Capture the cell that displays the provided text and extract its [x, y] central coordinate. 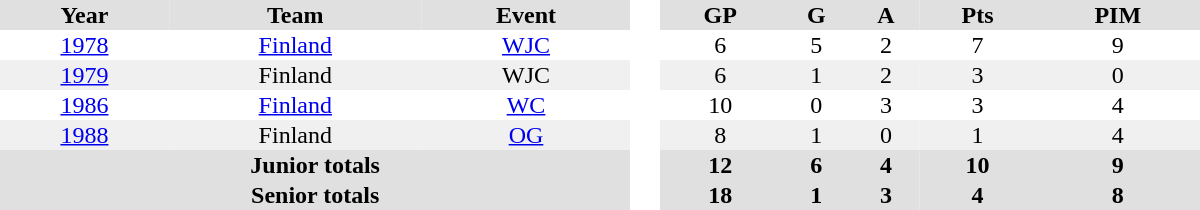
G [816, 15]
PIM [1118, 15]
OG [526, 135]
A [886, 15]
Event [526, 15]
GP [720, 15]
18 [720, 195]
1979 [84, 75]
WC [526, 105]
1978 [84, 45]
Junior totals [315, 165]
7 [978, 45]
Pts [978, 15]
1986 [84, 105]
Year [84, 15]
1988 [84, 135]
5 [816, 45]
Senior totals [315, 195]
Team [296, 15]
12 [720, 165]
